Return (x, y) of the center of cell containing provided text 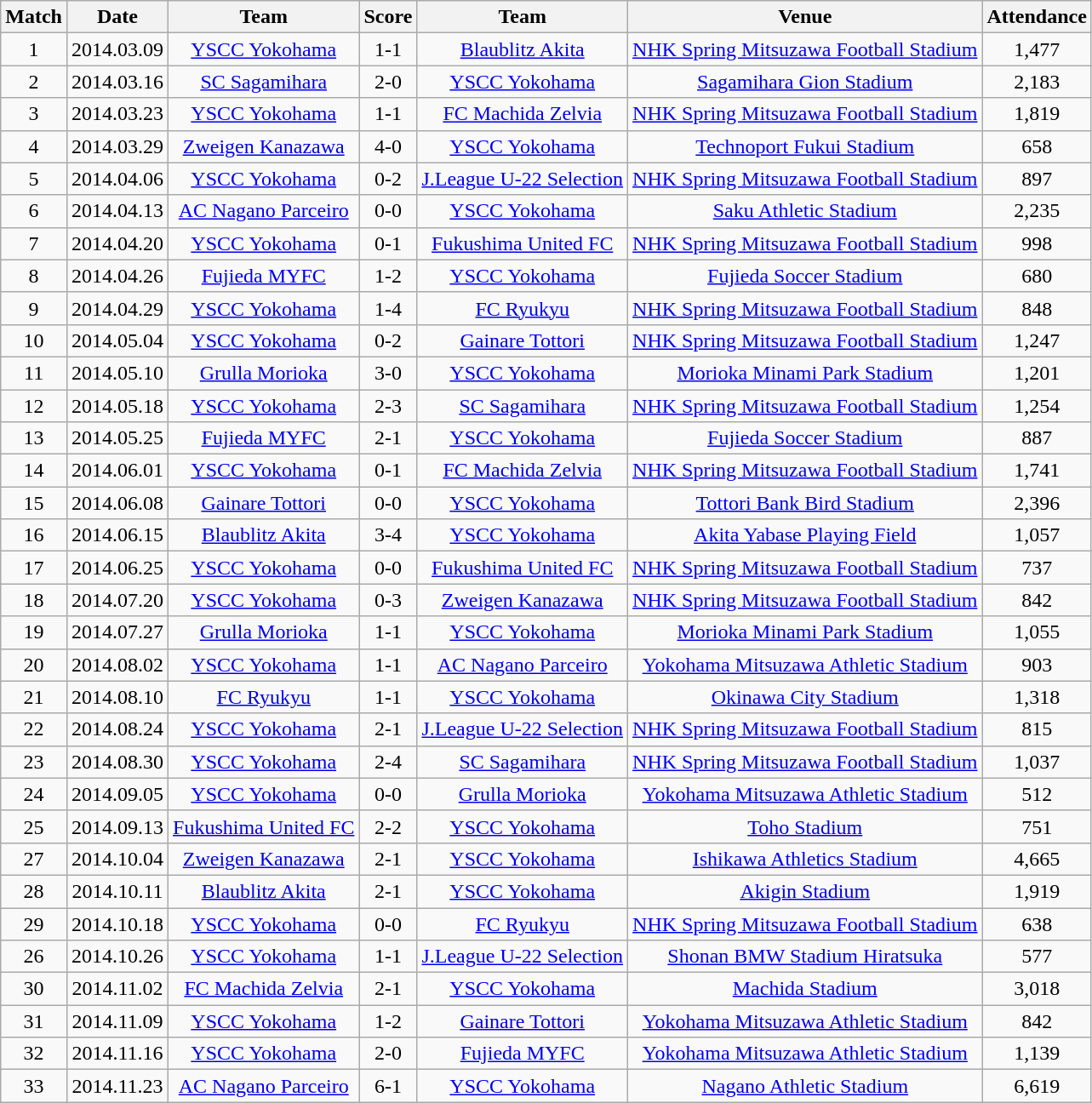
33 (34, 1086)
26 (34, 957)
Match (34, 17)
2014.09.13 (117, 826)
737 (1037, 568)
2014.07.27 (117, 632)
887 (1037, 438)
2014.10.26 (117, 957)
512 (1037, 794)
Shonan BMW Stadium Hiratsuka (805, 957)
Technoport Fukui Stadium (805, 146)
2 (34, 82)
1,741 (1037, 471)
4 (34, 146)
29 (34, 923)
2014.11.23 (117, 1086)
1,247 (1037, 340)
15 (34, 503)
2014.08.30 (117, 762)
31 (34, 1021)
2014.11.09 (117, 1021)
22 (34, 729)
1,919 (1037, 891)
1,057 (1037, 535)
2014.03.23 (117, 114)
5 (34, 179)
25 (34, 826)
2,396 (1037, 503)
Okinawa City Stadium (805, 697)
2014.07.20 (117, 600)
2014.03.29 (117, 146)
1,139 (1037, 1054)
2014.05.10 (117, 373)
2014.04.20 (117, 243)
3,018 (1037, 989)
27 (34, 859)
2014.06.15 (117, 535)
1,819 (1037, 114)
2014.06.01 (117, 471)
Akita Yabase Playing Field (805, 535)
Saku Athletic Stadium (805, 211)
2014.03.16 (117, 82)
2014.03.09 (117, 49)
6,619 (1037, 1086)
577 (1037, 957)
1,254 (1037, 406)
Tottori Bank Bird Stadium (805, 503)
Sagamihara Gion Stadium (805, 82)
21 (34, 697)
14 (34, 471)
8 (34, 276)
2-4 (388, 762)
11 (34, 373)
Venue (805, 17)
1 (34, 49)
Nagano Athletic Stadium (805, 1086)
23 (34, 762)
2014.10.18 (117, 923)
2014.04.26 (117, 276)
2014.04.29 (117, 308)
848 (1037, 308)
658 (1037, 146)
2014.08.24 (117, 729)
2014.11.02 (117, 989)
1,477 (1037, 49)
680 (1037, 276)
1,037 (1037, 762)
2-3 (388, 406)
20 (34, 665)
Toho Stadium (805, 826)
18 (34, 600)
2014.08.02 (117, 665)
17 (34, 568)
2,235 (1037, 211)
2014.04.13 (117, 211)
16 (34, 535)
897 (1037, 179)
Attendance (1037, 17)
3-0 (388, 373)
998 (1037, 243)
2014.04.06 (117, 179)
2014.05.18 (117, 406)
Ishikawa Athletics Stadium (805, 859)
1,318 (1037, 697)
903 (1037, 665)
638 (1037, 923)
815 (1037, 729)
3-4 (388, 535)
2-2 (388, 826)
13 (34, 438)
6-1 (388, 1086)
0-3 (388, 600)
2014.06.08 (117, 503)
19 (34, 632)
10 (34, 340)
24 (34, 794)
3 (34, 114)
2014.10.11 (117, 891)
2014.08.10 (117, 697)
6 (34, 211)
32 (34, 1054)
4-0 (388, 146)
2014.05.25 (117, 438)
Akigin Stadium (805, 891)
9 (34, 308)
12 (34, 406)
28 (34, 891)
30 (34, 989)
1,201 (1037, 373)
Score (388, 17)
2014.09.05 (117, 794)
4,665 (1037, 859)
1,055 (1037, 632)
2,183 (1037, 82)
2014.11.16 (117, 1054)
751 (1037, 826)
7 (34, 243)
2014.05.04 (117, 340)
1-4 (388, 308)
2014.10.04 (117, 859)
Date (117, 17)
Machida Stadium (805, 989)
2014.06.25 (117, 568)
